From the cell containing the given text, extract its center point as [X, Y] coordinate. 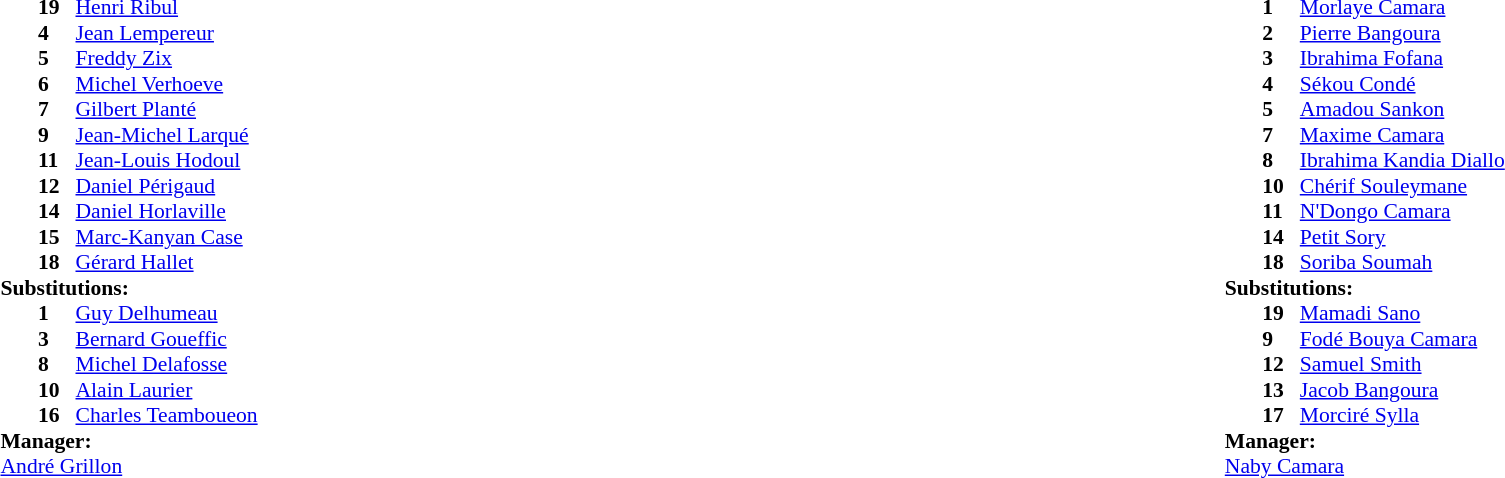
6 [57, 84]
Morciré Sylla [1402, 415]
Soriba Soumah [1402, 263]
15 [57, 237]
Gilbert Planté [167, 109]
2 [1281, 33]
17 [1281, 415]
Jacob Bangoura [1402, 390]
Maxime Camara [1402, 135]
Pierre Bangoura [1402, 33]
16 [57, 415]
Jean Lempereur [167, 33]
Chérif Souleymane [1402, 186]
Sékou Condé [1402, 84]
Mamadi Sano [1402, 313]
Guy Delhumeau [167, 313]
19 [1281, 313]
N'Dongo Camara [1402, 211]
Daniel Périgaud [167, 186]
Jean-Michel Larqué [167, 135]
Samuel Smith [1402, 365]
Ibrahima Fofana [1402, 59]
Fodé Bouya Camara [1402, 339]
13 [1281, 390]
Bernard Goueffic [167, 339]
Ibrahima Kandia Diallo [1402, 161]
Michel Verhoeve [167, 84]
Jean-Louis Hodoul [167, 161]
Daniel Horlaville [167, 211]
Marc-Kanyan Case [167, 237]
Petit Sory [1402, 237]
Amadou Sankon [1402, 109]
Freddy Zix [167, 59]
Gérard Hallet [167, 263]
Michel Delafosse [167, 365]
Charles Teamboueon [167, 415]
1 [57, 313]
Alain Laurier [167, 390]
